Output the (x, y) coordinate of the center of the cell containing the given text.  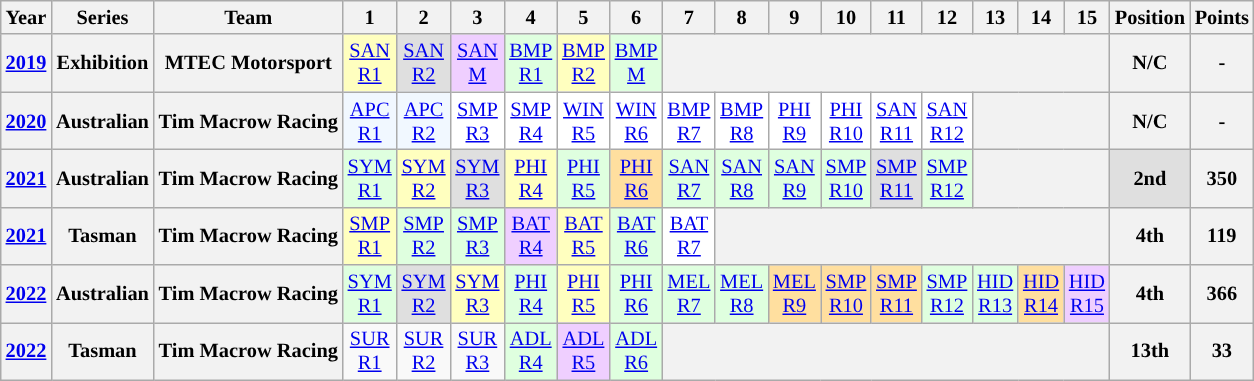
SURR2 (424, 351)
10 (846, 17)
APCR2 (424, 121)
ADLR5 (584, 351)
BATR4 (530, 236)
350 (1222, 178)
BMPM (636, 63)
2nd (1150, 178)
MELR9 (794, 294)
BATR5 (584, 236)
BMPR2 (584, 63)
Year (26, 17)
HIDR15 (1087, 294)
SMPR4 (530, 121)
BMPR8 (742, 121)
Position (1150, 17)
MTEC Motorsport (248, 63)
15 (1087, 17)
33 (1222, 351)
2019 (26, 63)
7 (690, 17)
3 (477, 17)
14 (1041, 17)
SANM (477, 63)
2 (424, 17)
SANR11 (896, 121)
WINR5 (584, 121)
SANR8 (742, 178)
6 (636, 17)
8 (742, 17)
BATR7 (690, 236)
BMPR1 (530, 63)
Points (1222, 17)
4 (530, 17)
SURR1 (370, 351)
BATR6 (636, 236)
ADLR4 (530, 351)
1 (370, 17)
BMPR7 (690, 121)
13th (1150, 351)
9 (794, 17)
HIDR13 (995, 294)
MELR7 (690, 294)
HIDR14 (1041, 294)
SANR2 (424, 63)
Team (248, 17)
5 (584, 17)
119 (1222, 236)
PHIR10 (846, 121)
SMPR2 (424, 236)
2020 (26, 121)
12 (947, 17)
SURR3 (477, 351)
SMPR1 (370, 236)
ADLR6 (636, 351)
APCR1 (370, 121)
Series (102, 17)
PHIR9 (794, 121)
11 (896, 17)
SANR7 (690, 178)
WINR6 (636, 121)
SANR12 (947, 121)
SANR1 (370, 63)
13 (995, 17)
Exhibition (102, 63)
SANR9 (794, 178)
MELR8 (742, 294)
366 (1222, 294)
